Provide the [x, y] coordinate of the cell's center where the given text is located.  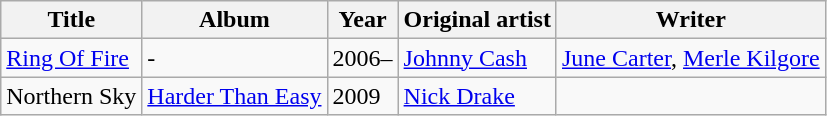
Album [234, 20]
Original artist [477, 20]
- [234, 58]
Ring Of Fire [72, 58]
June Carter, Merle Kilgore [690, 58]
2006– [362, 58]
Johnny Cash [477, 58]
Nick Drake [477, 96]
Year [362, 20]
2009 [362, 96]
Northern Sky [72, 96]
Harder Than Easy [234, 96]
Title [72, 20]
Writer [690, 20]
